Return the (X, Y) coordinate for the center point of the cell that contains the specified text.  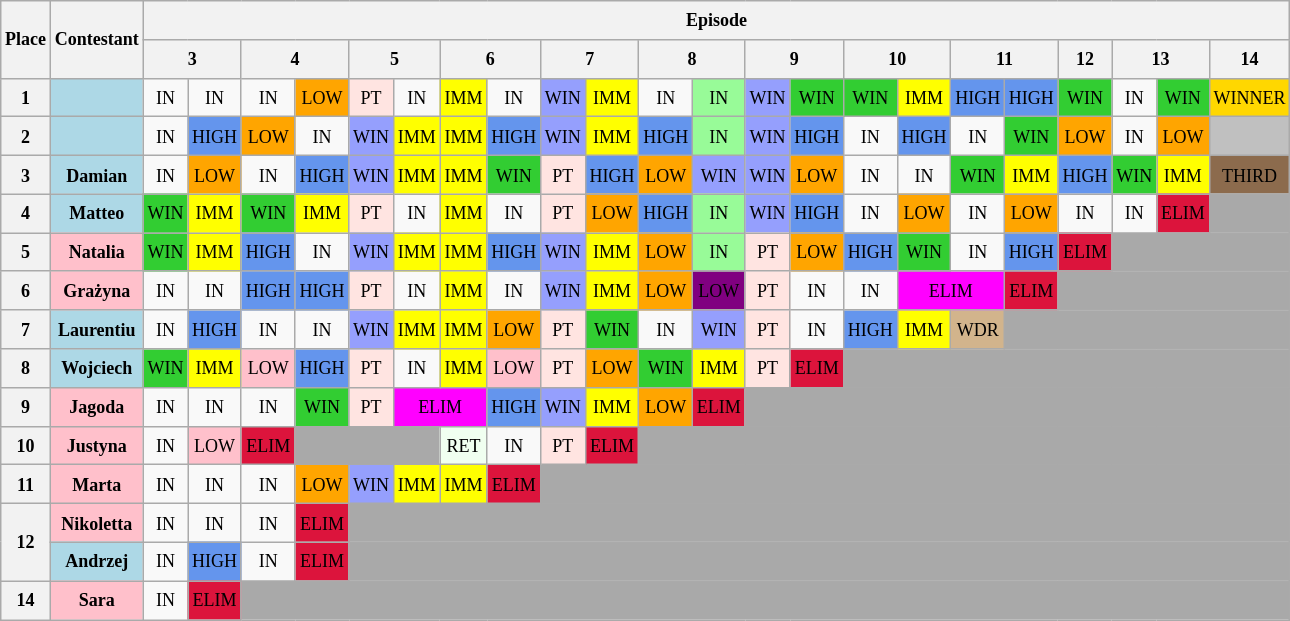
RET (464, 446)
WINNER (1250, 98)
Jagoda (96, 406)
Laurentiu (96, 330)
THIRD (1250, 174)
Andrzej (96, 562)
Wojciech (96, 368)
1 (26, 98)
Marta (96, 484)
Nikoletta (96, 522)
2 (26, 136)
Episode (716, 20)
Justyna (96, 446)
Sara (96, 600)
WDR (978, 330)
Natalia (96, 252)
Damian (96, 174)
Matteo (96, 214)
13 (1160, 58)
Contestant (96, 40)
Place (26, 40)
Grażyna (96, 290)
